From the cell containing the given text, extract its center point as (x, y) coordinate. 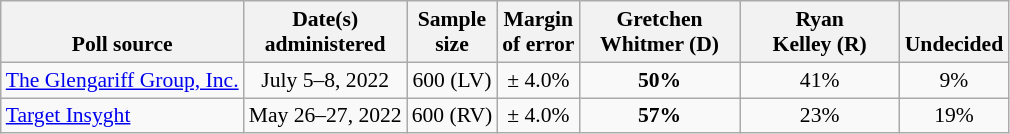
600 (RV) (452, 116)
GretchenWhitmer (D) (659, 32)
Poll source (122, 32)
41% (820, 80)
Marginof error (538, 32)
Samplesize (452, 32)
Target Insyght (122, 116)
50% (659, 80)
600 (LV) (452, 80)
May 26–27, 2022 (326, 116)
RyanKelley (R) (820, 32)
23% (820, 116)
57% (659, 116)
9% (954, 80)
The Glengariff Group, Inc. (122, 80)
Undecided (954, 32)
Date(s)administered (326, 32)
July 5–8, 2022 (326, 80)
19% (954, 116)
